Scan for the cell matching the given text and deliver its [x, y] coordinate at center. 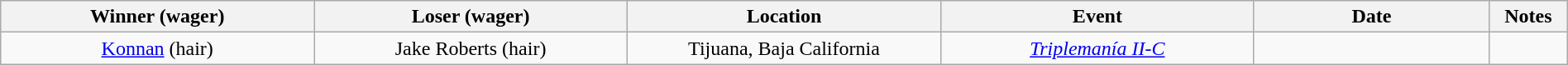
Jake Roberts (hair) [471, 48]
Notes [1528, 17]
Event [1097, 17]
Loser (wager) [471, 17]
Date [1371, 17]
Location [784, 17]
Tijuana, Baja California [784, 48]
Triplemanía II-C [1097, 48]
Konnan (hair) [157, 48]
Winner (wager) [157, 17]
